Output the [x, y] coordinate of the center of the cell containing the given text.  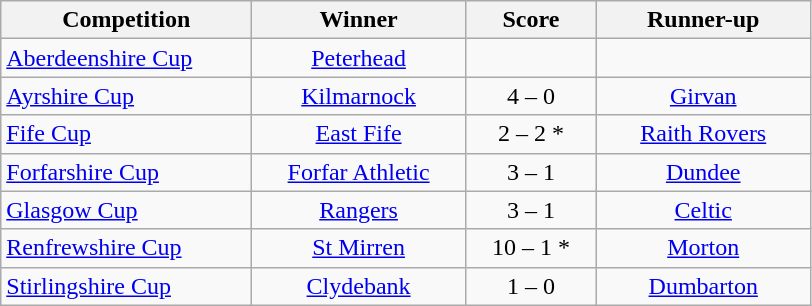
Competition [126, 20]
Stirlingshire Cup [126, 286]
Winner [359, 20]
1 – 0 [530, 286]
Rangers [359, 210]
Score [530, 20]
Runner-up [703, 20]
Raith Rovers [703, 134]
Ayrshire Cup [126, 96]
10 – 1 * [530, 248]
Aberdeenshire Cup [126, 58]
Kilmarnock [359, 96]
4 – 0 [530, 96]
St Mirren [359, 248]
Glasgow Cup [126, 210]
Dundee [703, 172]
Renfrewshire Cup [126, 248]
Peterhead [359, 58]
Morton [703, 248]
Forfarshire Cup [126, 172]
Celtic [703, 210]
2 – 2 * [530, 134]
Clydebank [359, 286]
Dumbarton [703, 286]
Girvan [703, 96]
East Fife [359, 134]
Fife Cup [126, 134]
Forfar Athletic [359, 172]
